Find where the given text appears and provide that cell's center as (x, y) coordinate. 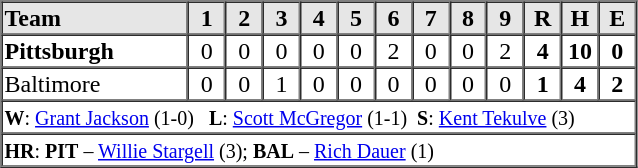
Pittsburgh (96, 50)
10 (580, 50)
HR: PIT – Willie Stargell (3); BAL – Rich Dauer (1) (319, 150)
7 (430, 18)
W: Grant Jackson (1-0) L: Scott McGregor (1-1) S: Kent Tekulve (3) (319, 116)
Team (96, 18)
3 (282, 18)
E (618, 18)
H (580, 18)
5 (356, 18)
Baltimore (96, 84)
6 (394, 18)
8 (468, 18)
9 (506, 18)
R (542, 18)
